Search for the cell housing the specified text and yield its [x, y] center coordinate. 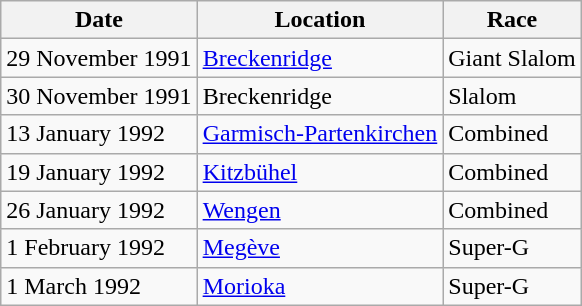
Megève [320, 248]
Race [512, 20]
1 February 1992 [99, 248]
26 January 1992 [99, 210]
Wengen [320, 210]
Garmisch-Partenkirchen [320, 134]
1 March 1992 [99, 286]
Kitzbühel [320, 172]
30 November 1991 [99, 96]
13 January 1992 [99, 134]
Giant Slalom [512, 58]
Morioka [320, 286]
19 January 1992 [99, 172]
Location [320, 20]
Slalom [512, 96]
29 November 1991 [99, 58]
Date [99, 20]
